Search for the cell housing the specified text and yield its (X, Y) center coordinate. 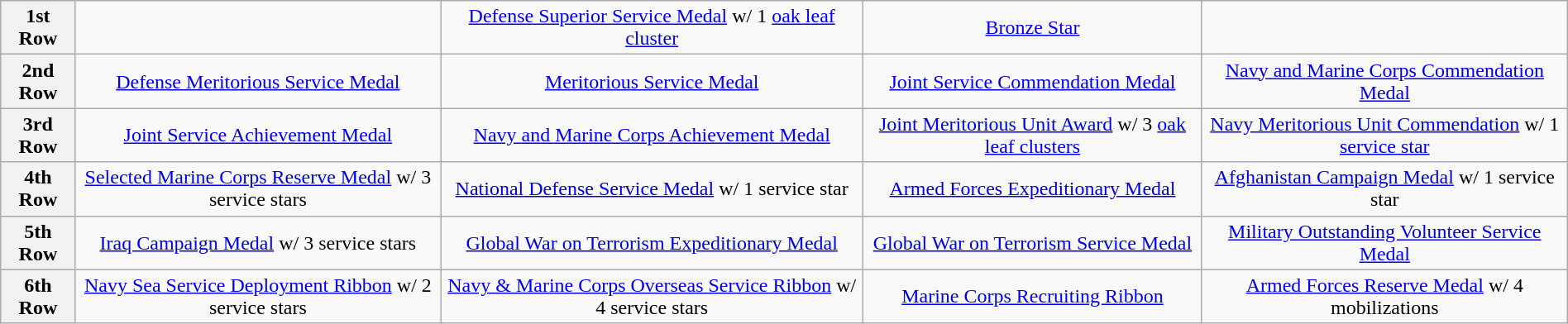
2nd Row (38, 81)
Armed Forces Reserve Medal w/ 4 mobilizations (1384, 296)
Joint Service Achievement Medal (258, 136)
Defense Meritorious Service Medal (258, 81)
Selected Marine Corps Reserve Medal w/ 3 service stars (258, 188)
Navy and Marine Corps Commendation Medal (1384, 81)
Meritorious Service Medal (652, 81)
Bronze Star (1033, 28)
1st Row (38, 28)
Joint Meritorious Unit Award w/ 3 oak leaf clusters (1033, 136)
Defense Superior Service Medal w/ 1 oak leaf cluster (652, 28)
Iraq Campaign Medal w/ 3 service stars (258, 243)
3rd Row (38, 136)
Marine Corps Recruiting Ribbon (1033, 296)
Global War on Terrorism Expeditionary Medal (652, 243)
Navy & Marine Corps Overseas Service Ribbon w/ 4 service stars (652, 296)
5th Row (38, 243)
4th Row (38, 188)
Navy and Marine Corps Achievement Medal (652, 136)
Joint Service Commendation Medal (1033, 81)
Military Outstanding Volunteer Service Medal (1384, 243)
Armed Forces Expeditionary Medal (1033, 188)
National Defense Service Medal w/ 1 service star (652, 188)
6th Row (38, 296)
Global War on Terrorism Service Medal (1033, 243)
Navy Meritorious Unit Commendation w/ 1 service star (1384, 136)
Afghanistan Campaign Medal w/ 1 service star (1384, 188)
Navy Sea Service Deployment Ribbon w/ 2 service stars (258, 296)
